Pinpoint the cell where the given text exists, returning its [X, Y] midpoint coordinate. 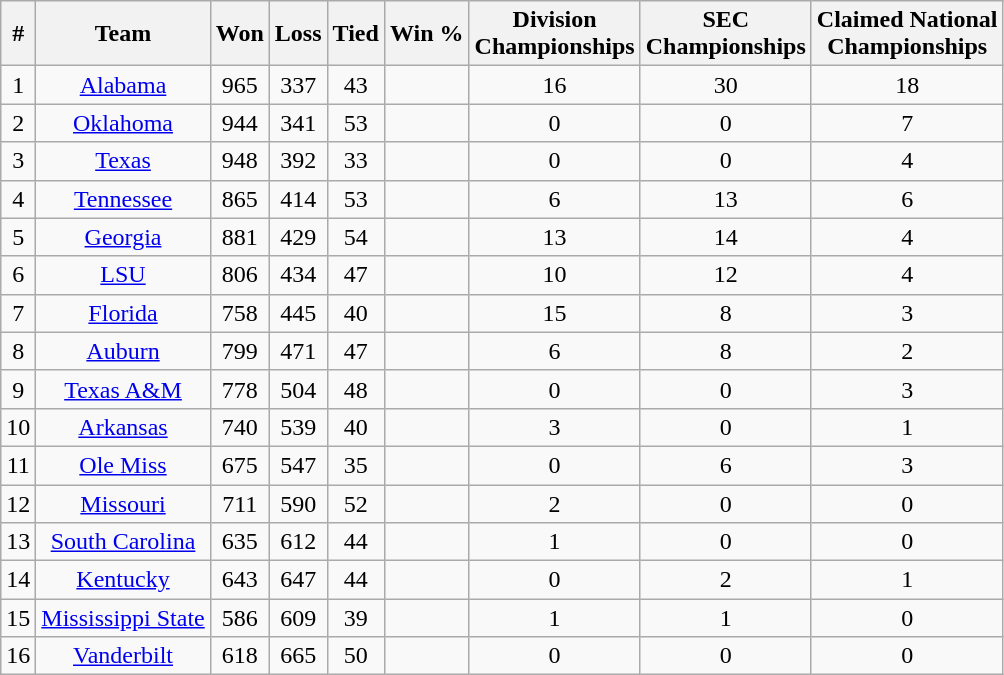
Loss [298, 34]
647 [298, 580]
Won [240, 34]
881 [240, 237]
609 [298, 618]
434 [298, 275]
778 [240, 389]
11 [18, 465]
711 [240, 503]
Mississippi State [123, 618]
948 [240, 161]
Texas A&M [123, 389]
586 [240, 618]
Team [123, 34]
635 [240, 542]
539 [298, 427]
590 [298, 503]
9 [18, 389]
5 [18, 237]
54 [356, 237]
675 [240, 465]
50 [356, 656]
341 [298, 123]
35 [356, 465]
337 [298, 85]
48 [356, 389]
Arkansas [123, 427]
18 [907, 85]
Claimed NationalChampionships [907, 34]
SECChampionships [726, 34]
740 [240, 427]
Texas [123, 161]
Missouri [123, 503]
944 [240, 123]
Alabama [123, 85]
612 [298, 542]
Tennessee [123, 199]
Georgia [123, 237]
414 [298, 199]
758 [240, 313]
445 [298, 313]
LSU [123, 275]
Florida [123, 313]
30 [726, 85]
52 [356, 503]
618 [240, 656]
43 [356, 85]
39 [356, 618]
806 [240, 275]
392 [298, 161]
471 [298, 351]
965 [240, 85]
DivisionChampionships [554, 34]
Kentucky [123, 580]
665 [298, 656]
Oklahoma [123, 123]
Ole Miss [123, 465]
799 [240, 351]
643 [240, 580]
Vanderbilt [123, 656]
# [18, 34]
429 [298, 237]
547 [298, 465]
504 [298, 389]
Tied [356, 34]
Win % [426, 34]
Auburn [123, 351]
South Carolina [123, 542]
33 [356, 161]
865 [240, 199]
